Pinpoint the cell where the given text exists, returning its (X, Y) midpoint coordinate. 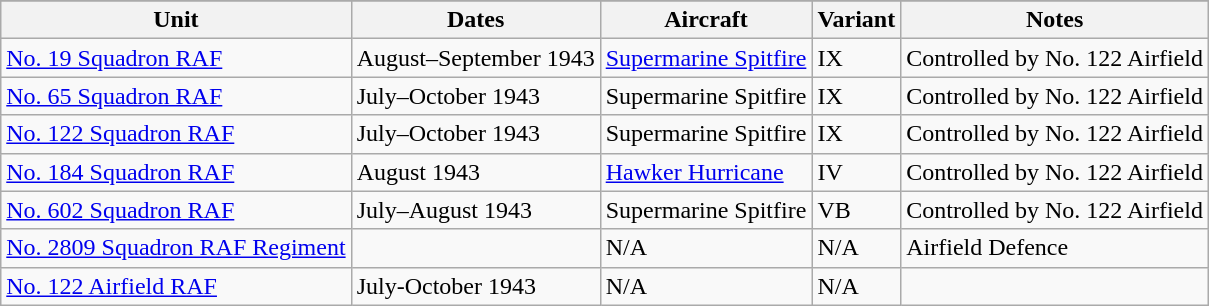
Aircraft (706, 20)
August–September 1943 (476, 58)
No. 19 Squadron RAF (176, 58)
IV (856, 172)
Hawker Hurricane (706, 172)
Variant (856, 20)
Unit (176, 20)
Dates (476, 20)
August 1943 (476, 172)
No. 2809 Squadron RAF Regiment (176, 248)
No. 184 Squadron RAF (176, 172)
July-October 1943 (476, 286)
No. 65 Squadron RAF (176, 96)
No. 602 Squadron RAF (176, 210)
Notes (1055, 20)
July–August 1943 (476, 210)
Airfield Defence (1055, 248)
VB (856, 210)
No. 122 Airfield RAF (176, 286)
No. 122 Squadron RAF (176, 134)
